Scan for the cell matching the given text and deliver its [X, Y] coordinate at center. 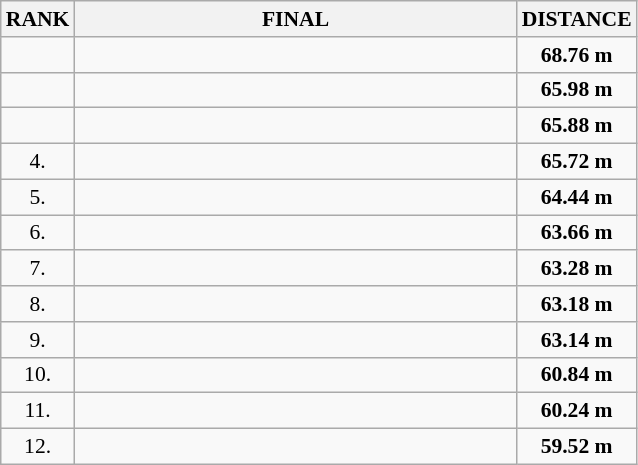
DISTANCE [577, 19]
10. [38, 375]
63.18 m [577, 304]
64.44 m [577, 197]
4. [38, 162]
60.84 m [577, 375]
9. [38, 340]
63.28 m [577, 269]
65.88 m [577, 126]
8. [38, 304]
63.66 m [577, 233]
65.98 m [577, 90]
FINAL [295, 19]
65.72 m [577, 162]
11. [38, 411]
5. [38, 197]
6. [38, 233]
68.76 m [577, 55]
59.52 m [577, 447]
7. [38, 269]
63.14 m [577, 340]
12. [38, 447]
60.24 m [577, 411]
RANK [38, 19]
